Extract the [x, y] coordinate from the center of the cell holding the provided text.  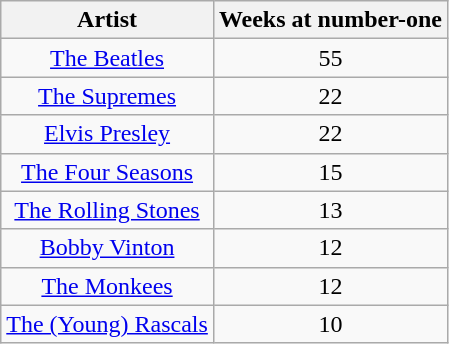
The Supremes [108, 96]
The Monkees [108, 286]
Weeks at number-one [330, 20]
13 [330, 210]
15 [330, 172]
The Rolling Stones [108, 210]
The Beatles [108, 58]
Elvis Presley [108, 134]
10 [330, 324]
The Four Seasons [108, 172]
Artist [108, 20]
Bobby Vinton [108, 248]
55 [330, 58]
The (Young) Rascals [108, 324]
